Return the (x, y) coordinate for the center point of the cell that contains the specified text.  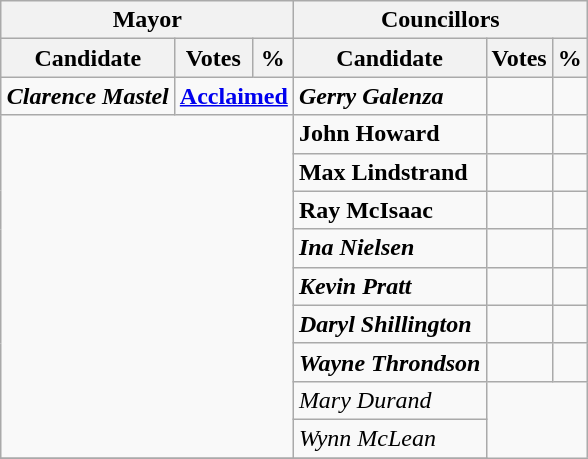
Wynn McLean (390, 438)
Ina Nielsen (390, 248)
Wayne Throndson (390, 362)
Clarence Mastel (88, 96)
Mayor (147, 20)
Acclaimed (234, 96)
Ray McIsaac (390, 210)
Councillors (440, 20)
Max Lindstrand (390, 172)
Mary Durand (390, 400)
Kevin Pratt (390, 286)
John Howard (390, 134)
Gerry Galenza (390, 96)
Daryl Shillington (390, 324)
